Return the [X, Y] coordinate for the center point of the cell that contains the specified text.  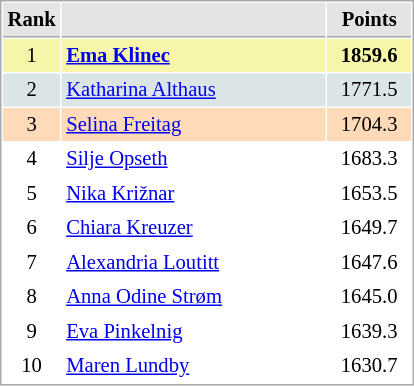
7 [32, 262]
1647.6 [369, 262]
10 [32, 366]
Katharina Althaus [194, 90]
3 [32, 124]
Rank [32, 20]
Eva Pinkelnig [194, 332]
1683.3 [369, 158]
1 [32, 56]
1653.5 [369, 194]
Selina Freitag [194, 124]
1649.7 [369, 228]
Maren Lundby [194, 366]
2 [32, 90]
1859.6 [369, 56]
4 [32, 158]
Silje Opseth [194, 158]
9 [32, 332]
Chiara Kreuzer [194, 228]
1630.7 [369, 366]
Nika Križnar [194, 194]
Alexandria Loutitt [194, 262]
6 [32, 228]
Points [369, 20]
5 [32, 194]
1639.3 [369, 332]
Ema Klinec [194, 56]
1645.0 [369, 296]
1704.3 [369, 124]
1771.5 [369, 90]
Anna Odine Strøm [194, 296]
8 [32, 296]
